Scan for the cell matching the given text and deliver its (X, Y) coordinate at center. 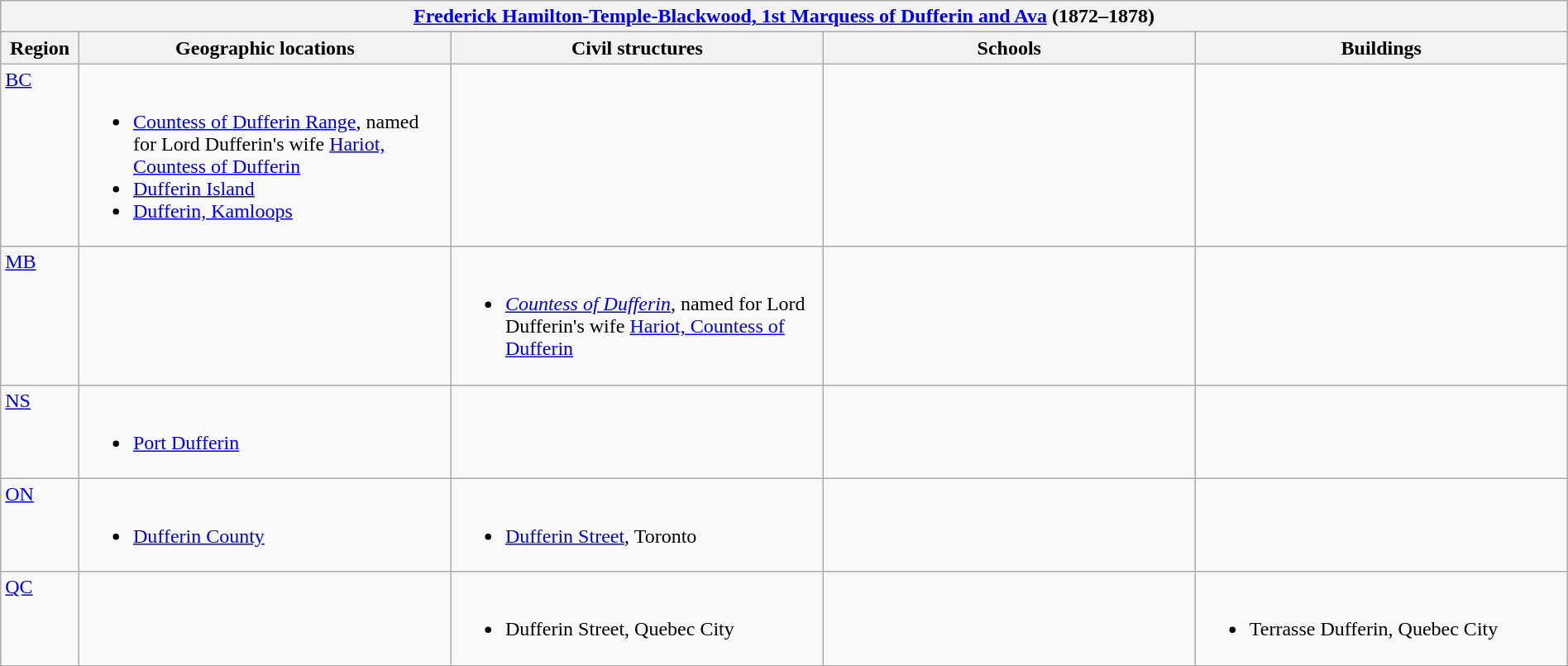
Dufferin Street, Quebec City (637, 619)
Civil structures (637, 48)
Countess of Dufferin Range, named for Lord Dufferin's wife Hariot, Countess of DufferinDufferin IslandDufferin, Kamloops (265, 156)
Dufferin Street, Toronto (637, 525)
QC (40, 619)
Schools (1009, 48)
Port Dufferin (265, 432)
Geographic locations (265, 48)
Frederick Hamilton-Temple-Blackwood, 1st Marquess of Dufferin and Ava (1872–1878) (784, 17)
Region (40, 48)
NS (40, 432)
Countess of Dufferin, named for Lord Dufferin's wife Hariot, Countess of Dufferin (637, 316)
MB (40, 316)
Dufferin County (265, 525)
BC (40, 156)
Buildings (1381, 48)
Terrasse Dufferin, Quebec City (1381, 619)
ON (40, 525)
